Capture the cell that displays the provided text and extract its [x, y] central coordinate. 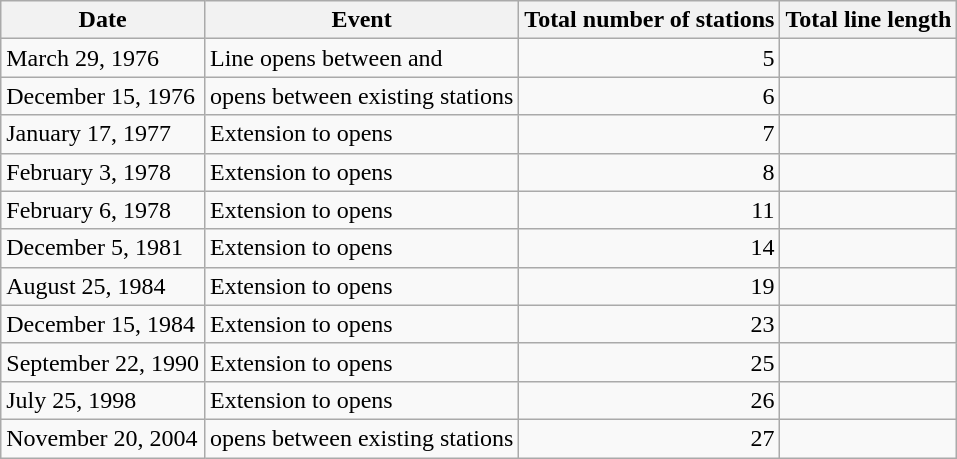
Line opens between and [361, 58]
September 22, 1990 [103, 362]
Total number of stations [650, 20]
19 [650, 286]
January 17, 1977 [103, 134]
25 [650, 362]
February 6, 1978 [103, 210]
December 15, 1984 [103, 324]
February 3, 1978 [103, 172]
23 [650, 324]
7 [650, 134]
Event [361, 20]
March 29, 1976 [103, 58]
8 [650, 172]
27 [650, 438]
Date [103, 20]
26 [650, 400]
14 [650, 248]
December 15, 1976 [103, 96]
6 [650, 96]
December 5, 1981 [103, 248]
11 [650, 210]
August 25, 1984 [103, 286]
July 25, 1998 [103, 400]
5 [650, 58]
Total line length [868, 20]
November 20, 2004 [103, 438]
